Scan for the cell matching the given text and deliver its (x, y) coordinate at center. 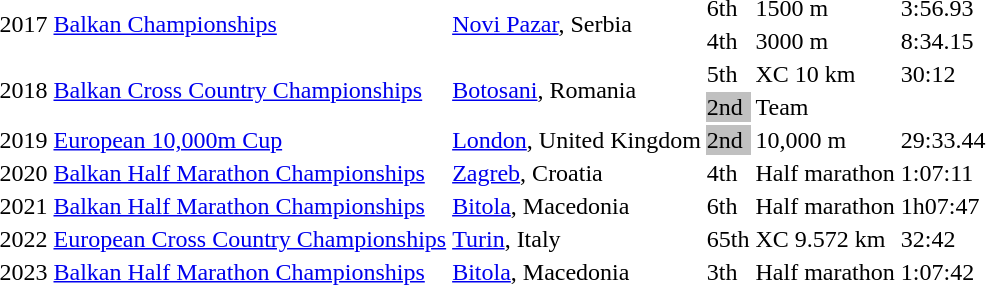
London, United Kingdom (577, 140)
Bitola, Macedonia (577, 206)
XC 10 km (825, 74)
Zagreb, Croatia (577, 173)
Botosani, Romania (577, 90)
Team (825, 107)
Turin, Italy (577, 239)
5th (728, 74)
65th (728, 239)
10,000 m (825, 140)
European Cross Country Championships (250, 239)
Balkan Cross Country Championships (250, 90)
European 10,000m Cup (250, 140)
XC 9.572 km (825, 239)
6th (728, 206)
3000 m (825, 41)
